Find where the given text appears and provide that cell's center as [x, y] coordinate. 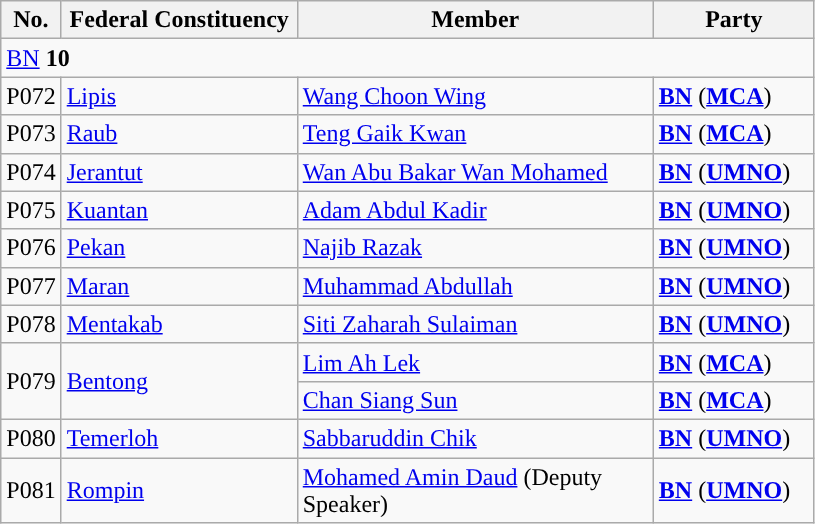
Pekan [179, 248]
P080 [31, 438]
Adam Abdul Kadir [475, 210]
Mentakab [179, 324]
No. [31, 20]
P072 [31, 96]
Sabbaruddin Chik [475, 438]
Siti Zaharah Sulaiman [475, 324]
Lim Ah Lek [475, 362]
Raub [179, 134]
P075 [31, 210]
P079 [31, 381]
Lipis [179, 96]
P076 [31, 248]
Maran [179, 286]
Mohamed Amin Daud (Deputy Speaker) [475, 490]
Wang Choon Wing [475, 96]
Teng Gaik Kwan [475, 134]
P081 [31, 490]
P077 [31, 286]
Muhammad Abdullah [475, 286]
Kuantan [179, 210]
Najib Razak [475, 248]
Rompin [179, 490]
Wan Abu Bakar Wan Mohamed [475, 172]
Federal Constituency [179, 20]
P078 [31, 324]
Bentong [179, 381]
Temerloh [179, 438]
Chan Siang Sun [475, 400]
Jerantut [179, 172]
P074 [31, 172]
BN 10 [408, 58]
Party [734, 20]
P073 [31, 134]
Member [475, 20]
